Return (X, Y) of the center of cell containing provided text 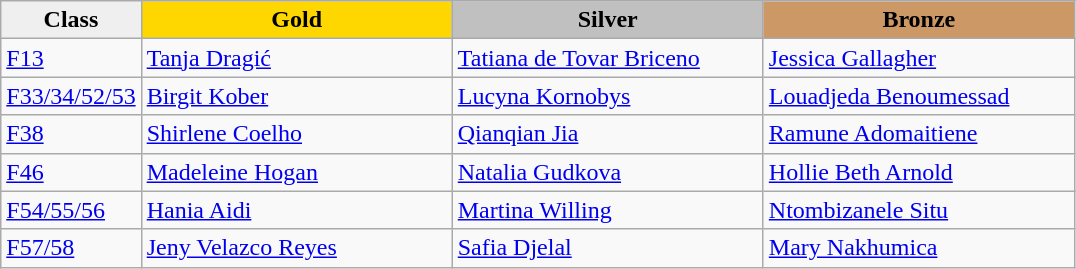
F57/58 (71, 248)
Birgit Kober (296, 96)
Martina Willing (608, 210)
Class (71, 20)
Lucyna Kornobys (608, 96)
Gold (296, 20)
Shirlene Coelho (296, 134)
F13 (71, 58)
Mary Nakhumica (918, 248)
F46 (71, 172)
Louadjeda Benoumessad (918, 96)
Qianqian Jia (608, 134)
Hania Aidi (296, 210)
F33/34/52/53 (71, 96)
Silver (608, 20)
F54/55/56 (71, 210)
Ntombizanele Situ (918, 210)
Madeleine Hogan (296, 172)
Tatiana de Tovar Briceno (608, 58)
Bronze (918, 20)
Natalia Gudkova (608, 172)
Hollie Beth Arnold (918, 172)
Tanja Dragić (296, 58)
Jessica Gallagher (918, 58)
Jeny Velazco Reyes (296, 248)
Safia Djelal (608, 248)
Ramune Adomaitiene (918, 134)
F38 (71, 134)
